Pinpoint the cell where the given text exists, returning its (x, y) midpoint coordinate. 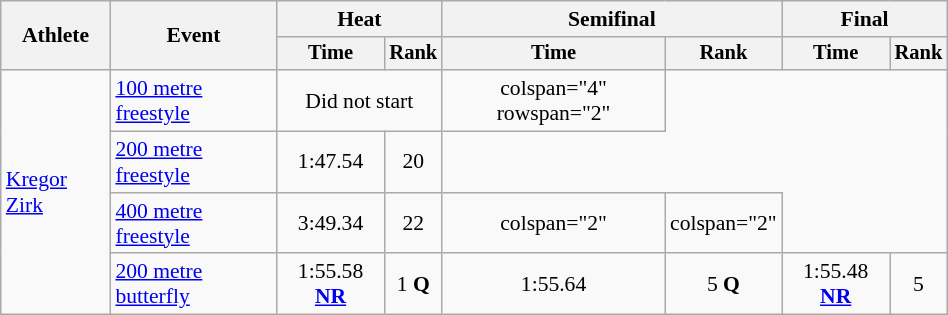
Semifinal (612, 19)
Did not start (360, 100)
Kregor Zirk (56, 192)
colspan="4" rowspan="2" (554, 100)
400 metre freestyle (193, 224)
1:55.48 NR (836, 284)
200 metre butterfly (193, 284)
1:55.58 NR (331, 284)
3:49.34 (331, 224)
1:47.54 (331, 162)
1:55.64 (554, 284)
100 metre freestyle (193, 100)
5 (919, 284)
Final (865, 19)
Heat (360, 19)
200 metre freestyle (193, 162)
20 (413, 162)
5 Q (724, 284)
Event (193, 36)
22 (413, 224)
1 Q (413, 284)
Athlete (56, 36)
